Provide the (X, Y) coordinate of the cell's center where the given text is located.  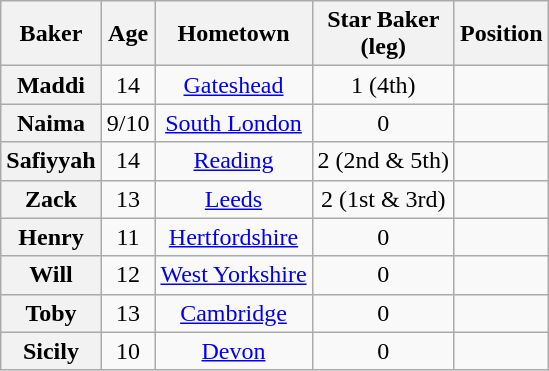
10 (128, 351)
11 (128, 237)
Position (501, 34)
Age (128, 34)
Gateshead (234, 85)
Star Baker(leg) (383, 34)
9/10 (128, 123)
Devon (234, 351)
Cambridge (234, 313)
12 (128, 275)
Hertfordshire (234, 237)
Sicily (51, 351)
Reading (234, 161)
Will (51, 275)
Safiyyah (51, 161)
Hometown (234, 34)
Baker (51, 34)
Zack (51, 199)
1 (4th) (383, 85)
West Yorkshire (234, 275)
Leeds (234, 199)
South London (234, 123)
Naima (51, 123)
Maddi (51, 85)
2 (2nd & 5th) (383, 161)
Henry (51, 237)
2 (1st & 3rd) (383, 199)
Toby (51, 313)
